From the cell containing the given text, extract its center point as (x, y) coordinate. 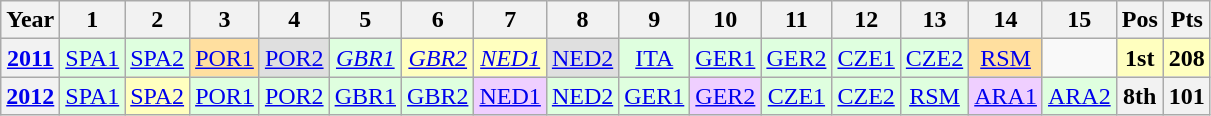
208 (1186, 58)
4 (294, 20)
8th (1140, 96)
8 (582, 20)
10 (726, 20)
ITA (654, 58)
ARA2 (1079, 96)
Pos (1140, 20)
13 (934, 20)
101 (1186, 96)
15 (1079, 20)
2011 (30, 58)
5 (365, 20)
3 (225, 20)
ARA1 (1006, 96)
11 (796, 20)
Year (30, 20)
9 (654, 20)
1st (1140, 58)
2 (158, 20)
1 (92, 20)
12 (866, 20)
Pts (1186, 20)
7 (510, 20)
2012 (30, 96)
14 (1006, 20)
6 (438, 20)
